Return (X, Y) of the center of cell containing provided text 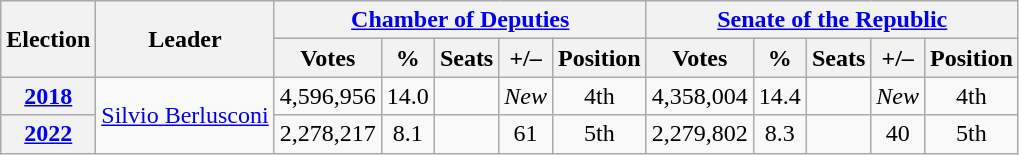
Chamber of Deputies (460, 20)
2,279,802 (700, 134)
61 (526, 134)
14.0 (408, 96)
40 (898, 134)
2,278,217 (328, 134)
2022 (48, 134)
Leader (185, 39)
14.4 (780, 96)
8.1 (408, 134)
Senate of the Republic (832, 20)
4,596,956 (328, 96)
8.3 (780, 134)
Election (48, 39)
2018 (48, 96)
Silvio Berlusconi (185, 115)
4,358,004 (700, 96)
